For the text-containing cell, return its midpoint in [X, Y] coordinate format. 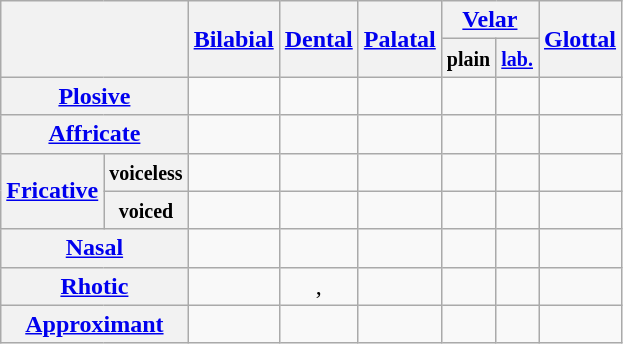
, [318, 286]
voiceless [146, 172]
voiced [146, 210]
Fricative [52, 191]
Glottal [580, 39]
Nasal [94, 248]
Plosive [94, 96]
plain [468, 58]
lab. [518, 58]
Rhotic [94, 286]
Approximant [94, 324]
Dental [318, 39]
Palatal [400, 39]
Affricate [94, 134]
Bilabial [234, 39]
Velar [490, 20]
